From the cell containing the given text, extract its center point as (x, y) coordinate. 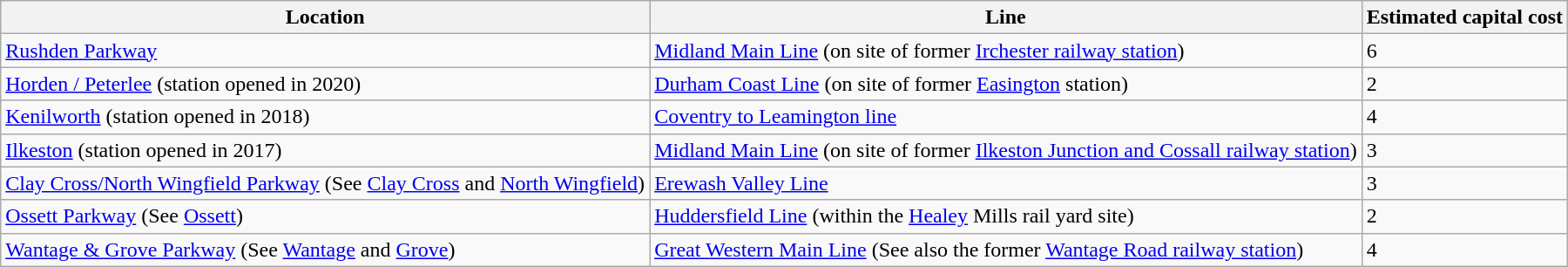
Ilkeston (station opened in 2017) (326, 150)
Midland Main Line (on site of former Irchester railway station) (1006, 51)
Durham Coast Line (on site of former Easington station) (1006, 84)
Line (1006, 17)
Horden / Peterlee (station opened in 2020) (326, 84)
Coventry to Leamington line (1006, 117)
Kenilworth (station opened in 2018) (326, 117)
Great Western Main Line (See also the former Wantage Road railway station) (1006, 250)
Huddersfield Line (within the Healey Mills rail yard site) (1006, 216)
Midland Main Line (on site of former Ilkeston Junction and Cossall railway station) (1006, 150)
Rushden Parkway (326, 51)
Clay Cross/North Wingfield Parkway (See Clay Cross and North Wingfield) (326, 183)
6 (1464, 51)
Estimated capital cost (1464, 17)
Location (326, 17)
Wantage & Grove Parkway (See Wantage and Grove) (326, 250)
Erewash Valley Line (1006, 183)
Ossett Parkway (See Ossett) (326, 216)
